For the text-containing cell, return its midpoint in [x, y] coordinate format. 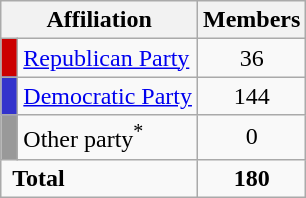
0 [251, 138]
Total [100, 178]
Democratic Party [108, 96]
180 [251, 178]
144 [251, 96]
Republican Party [108, 58]
Affiliation [100, 20]
Other party* [108, 138]
36 [251, 58]
Members [251, 20]
